From the cell containing the given text, extract its center point as [x, y] coordinate. 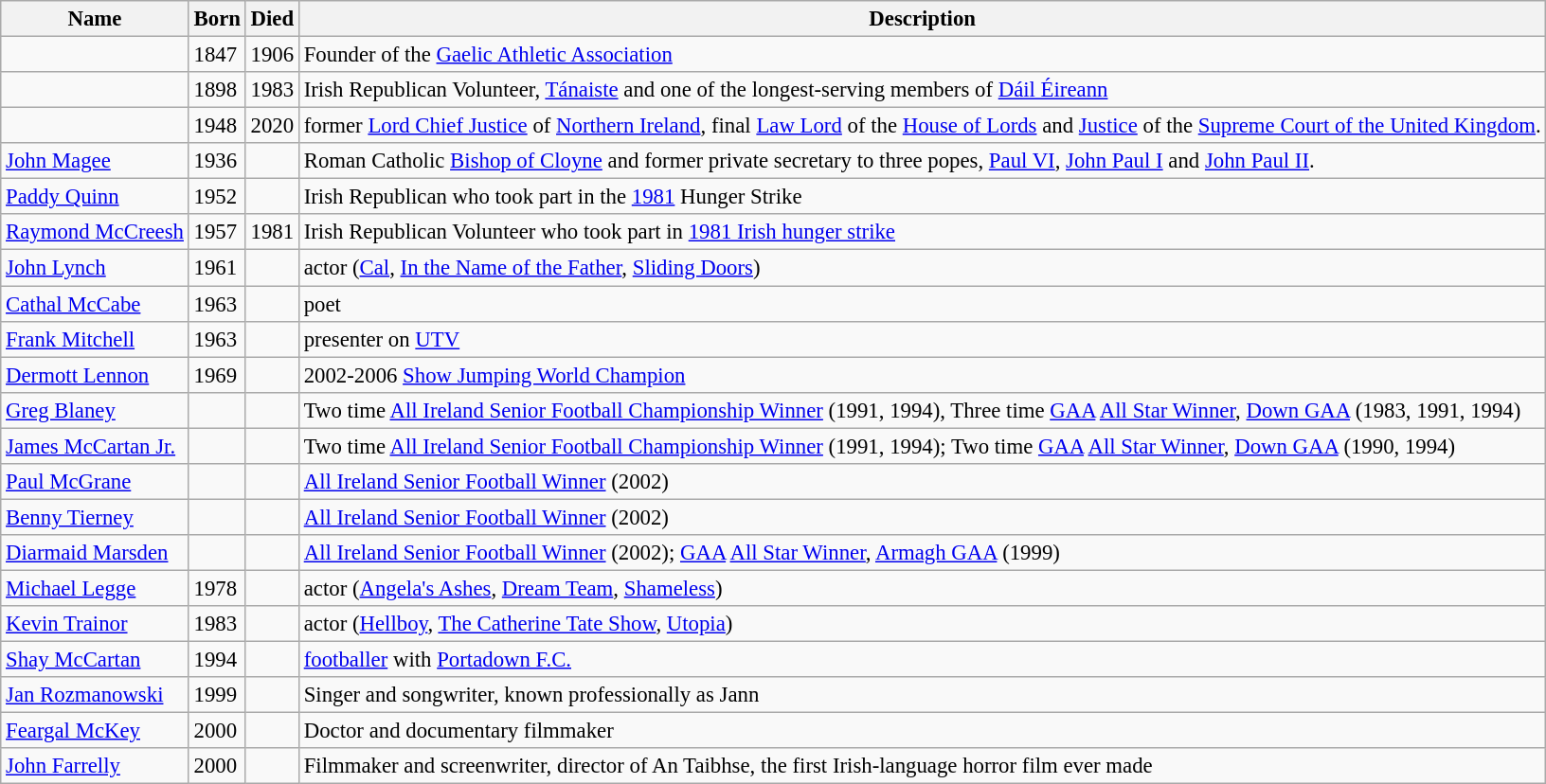
1948 [217, 126]
Founder of the Gaelic Athletic Association [923, 55]
John Lynch [95, 268]
1981 [272, 232]
Cathal McCabe [95, 304]
1957 [217, 232]
Roman Catholic Bishop of Cloyne and former private secretary to three popes, Paul VI, John Paul I and John Paul II. [923, 161]
John Farrelly [95, 766]
Michael Legge [95, 588]
1961 [217, 268]
Born [217, 19]
All Ireland Senior Football Winner (2002); GAA All Star Winner, Armagh GAA (1999) [923, 553]
1898 [217, 90]
Feargal McKey [95, 731]
actor (Cal, In the Name of the Father, Sliding Doors) [923, 268]
Filmmaker and screenwriter, director of An Taibhse, the first Irish-language horror film ever made [923, 766]
Diarmaid Marsden [95, 553]
actor (Angela's Ashes, Dream Team, Shameless) [923, 588]
poet [923, 304]
Two time All Ireland Senior Football Championship Winner (1991, 1994); Two time GAA All Star Winner, Down GAA (1990, 1994) [923, 446]
2020 [272, 126]
presenter on UTV [923, 339]
James McCartan Jr. [95, 446]
1969 [217, 375]
Name [95, 19]
Kevin Trainor [95, 624]
Benny Tierney [95, 517]
1936 [217, 161]
1978 [217, 588]
footballer with Portadown F.C. [923, 660]
Shay McCartan [95, 660]
former Lord Chief Justice of Northern Ireland, final Law Lord of the House of Lords and Justice of the Supreme Court of the United Kingdom. [923, 126]
Irish Republican Volunteer who took part in 1981 Irish hunger strike [923, 232]
1906 [272, 55]
Paddy Quinn [95, 197]
Two time All Ireland Senior Football Championship Winner (1991, 1994), Three time GAA All Star Winner, Down GAA (1983, 1991, 1994) [923, 410]
John Magee [95, 161]
Dermott Lennon [95, 375]
2002-2006 Show Jumping World Champion [923, 375]
1994 [217, 660]
Frank Mitchell [95, 339]
Greg Blaney [95, 410]
Jan Rozmanowski [95, 695]
Irish Republican Volunteer, Tánaiste and one of the longest-serving members of Dáil Éireann [923, 90]
Paul McGrane [95, 482]
Irish Republican who took part in the 1981 Hunger Strike [923, 197]
actor (Hellboy, The Catherine Tate Show, Utopia) [923, 624]
Died [272, 19]
1847 [217, 55]
1999 [217, 695]
Raymond McCreesh [95, 232]
1952 [217, 197]
Description [923, 19]
Singer and songwriter, known professionally as Jann [923, 695]
Doctor and documentary filmmaker [923, 731]
